Search for the cell housing the specified text and yield its [x, y] center coordinate. 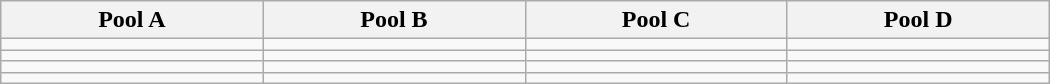
Pool D [918, 20]
Pool C [656, 20]
Pool B [394, 20]
Pool A [132, 20]
